Provide the [X, Y] coordinate of the cell's center where the given text is located.  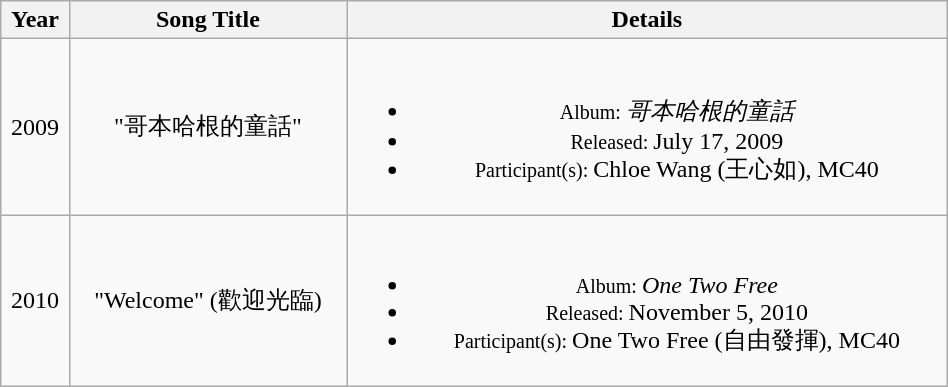
2010 [36, 301]
2009 [36, 127]
Song Title [208, 20]
Album: One Two FreeReleased: November 5, 2010Participant(s): One Two Free (自由發揮), MC40 [648, 301]
Album: 哥本哈根的童話Released: July 17, 2009Participant(s): Chloe Wang (王心如), MC40 [648, 127]
Year [36, 20]
"哥本哈根的童話" [208, 127]
Details [648, 20]
"Welcome" (歡迎光臨) [208, 301]
